Output the (x, y) coordinate of the center of the cell containing the given text.  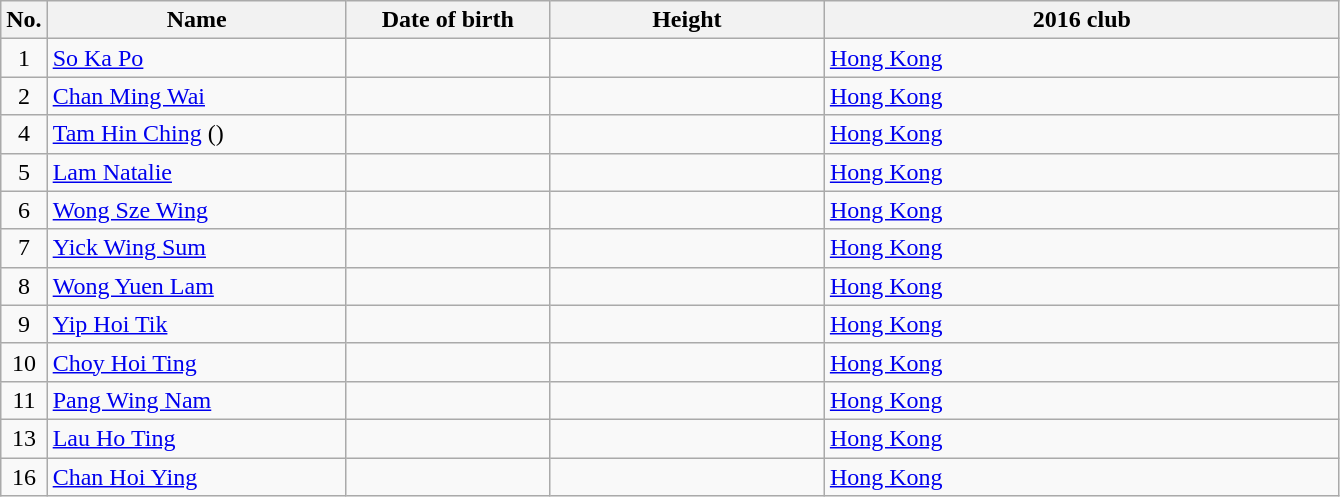
Chan Ming Wai (196, 96)
Chan Hoi Ying (196, 477)
10 (24, 362)
16 (24, 477)
9 (24, 324)
2016 club (1082, 20)
Wong Yuen Lam (196, 286)
Yip Hoi Tik (196, 324)
Height (686, 20)
Choy Hoi Ting (196, 362)
5 (24, 172)
2 (24, 96)
8 (24, 286)
7 (24, 248)
11 (24, 400)
Name (196, 20)
13 (24, 438)
Yick Wing Sum (196, 248)
6 (24, 210)
Date of birth (448, 20)
Lau Ho Ting (196, 438)
Wong Sze Wing (196, 210)
Pang Wing Nam (196, 400)
4 (24, 134)
So Ka Po (196, 58)
Tam Hin Ching () (196, 134)
1 (24, 58)
Lam Natalie (196, 172)
No. (24, 20)
